Return [x, y] of the center of cell containing provided text 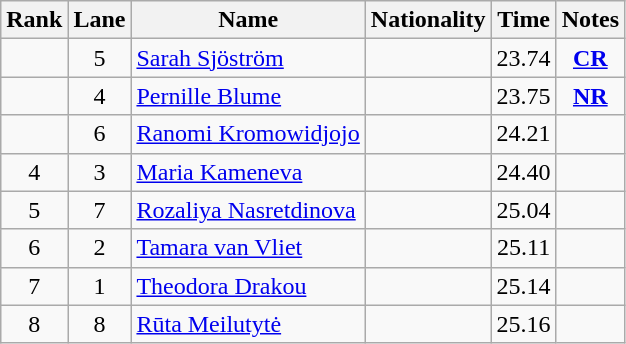
25.14 [524, 286]
Name [248, 20]
Sarah Sjöström [248, 58]
Nationality [428, 20]
24.40 [524, 172]
Time [524, 20]
25.11 [524, 248]
Maria Kameneva [248, 172]
Ranomi Kromowidjojo [248, 134]
2 [100, 248]
23.74 [524, 58]
23.75 [524, 96]
Rank [34, 20]
Notes [590, 20]
24.21 [524, 134]
25.04 [524, 210]
1 [100, 286]
Rozaliya Nasretdinova [248, 210]
Tamara van Vliet [248, 248]
NR [590, 96]
3 [100, 172]
Theodora Drakou [248, 286]
CR [590, 58]
25.16 [524, 324]
Lane [100, 20]
Rūta Meilutytė [248, 324]
Pernille Blume [248, 96]
